Identify which cell holds the provided text, then report its [X, Y] central coordinate. 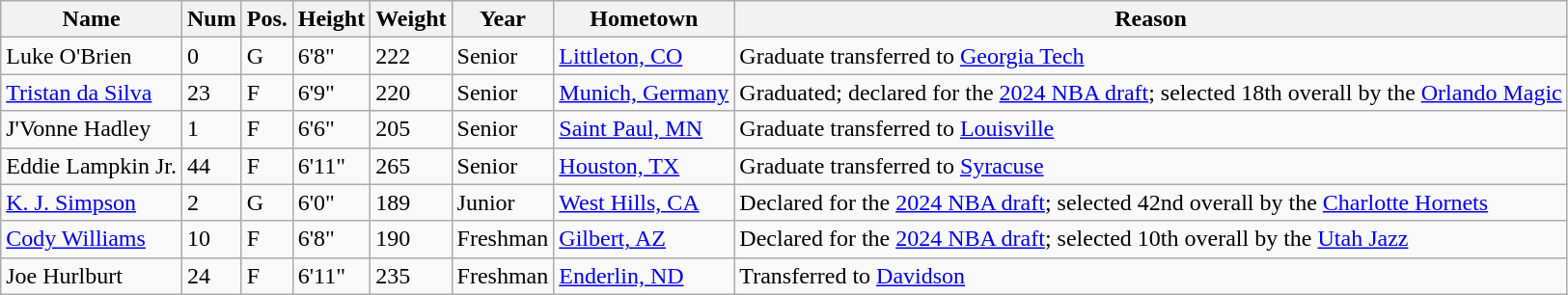
265 [411, 166]
6'6" [331, 129]
Joe Hurlburt [92, 276]
6'0" [331, 202]
189 [411, 202]
Weight [411, 19]
Num [211, 19]
205 [411, 129]
J'Vonne Hadley [92, 129]
Year [503, 19]
24 [211, 276]
0 [211, 56]
West Hills, CA [645, 202]
222 [411, 56]
Littleton, CO [645, 56]
Height [331, 19]
Saint Paul, MN [645, 129]
K. J. Simpson [92, 202]
190 [411, 239]
Gilbert, AZ [645, 239]
Name [92, 19]
Hometown [645, 19]
10 [211, 239]
23 [211, 93]
Houston, TX [645, 166]
Luke O'Brien [92, 56]
Enderlin, ND [645, 276]
6'9" [331, 93]
2 [211, 202]
Declared for the 2024 NBA draft; selected 42nd overall by the Charlotte Hornets [1150, 202]
235 [411, 276]
Graduate transferred to Louisville [1150, 129]
220 [411, 93]
Transferred to Davidson [1150, 276]
Graduate transferred to Georgia Tech [1150, 56]
Munich, Germany [645, 93]
Declared for the 2024 NBA draft; selected 10th overall by the Utah Jazz [1150, 239]
Pos. [266, 19]
1 [211, 129]
Eddie Lampkin Jr. [92, 166]
Graduated; declared for the 2024 NBA draft; selected 18th overall by the Orlando Magic [1150, 93]
Reason [1150, 19]
Cody Williams [92, 239]
Junior [503, 202]
Tristan da Silva [92, 93]
Graduate transferred to Syracuse [1150, 166]
44 [211, 166]
